Determine the (X, Y) coordinate at the center of the cell enclosing the given text.  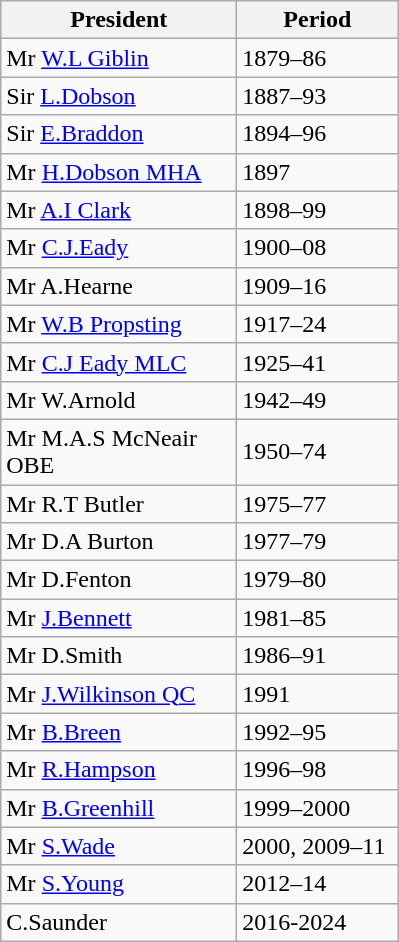
2012–14 (318, 884)
1925–41 (318, 362)
1992–95 (318, 732)
Mr C.J Eady MLC (119, 362)
1996–98 (318, 770)
1894–96 (318, 134)
1887–93 (318, 96)
1917–24 (318, 324)
1879–86 (318, 58)
Mr S.Wade (119, 846)
Mr J.Bennett (119, 618)
1897 (318, 172)
Mr W.B Propsting (119, 324)
Mr A.Hearne (119, 286)
1999–2000 (318, 808)
Period (318, 20)
2016-2024 (318, 922)
Mr D.Smith (119, 656)
1977–79 (318, 542)
1942–49 (318, 400)
2000, 2009–11 (318, 846)
1991 (318, 694)
Mr H.Dobson MHA (119, 172)
1950–74 (318, 452)
1898–99 (318, 210)
Mr B.Breen (119, 732)
Mr S.Young (119, 884)
Mr J.Wilkinson QC (119, 694)
1909–16 (318, 286)
Mr A.I Clark (119, 210)
President (119, 20)
1900–08 (318, 248)
Mr C.J.Eady (119, 248)
Sir L.Dobson (119, 96)
C.Saunder (119, 922)
Mr D.A Burton (119, 542)
1981–85 (318, 618)
Mr B.Greenhill (119, 808)
Mr W.L Giblin (119, 58)
1975–77 (318, 503)
1986–91 (318, 656)
Mr R.Hampson (119, 770)
Mr R.T Butler (119, 503)
Mr D.Fenton (119, 580)
Mr M.A.S McNeair OBE (119, 452)
1979–80 (318, 580)
Sir E.Braddon (119, 134)
Mr W.Arnold (119, 400)
